Search for the cell housing the specified text and yield its (X, Y) center coordinate. 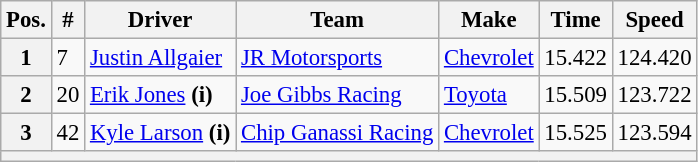
Time (576, 20)
123.722 (654, 95)
Toyota (489, 95)
Justin Allgaier (160, 58)
JR Motorsports (338, 58)
Erik Jones (i) (160, 95)
15.525 (576, 133)
Team (338, 20)
Driver (160, 20)
20 (68, 95)
1 (26, 58)
123.594 (654, 133)
Speed (654, 20)
15.422 (576, 58)
Make (489, 20)
Pos. (26, 20)
42 (68, 133)
3 (26, 133)
2 (26, 95)
15.509 (576, 95)
Chip Ganassi Racing (338, 133)
Joe Gibbs Racing (338, 95)
124.420 (654, 58)
7 (68, 58)
Kyle Larson (i) (160, 133)
# (68, 20)
